Capture the cell that displays the provided text and extract its [X, Y] central coordinate. 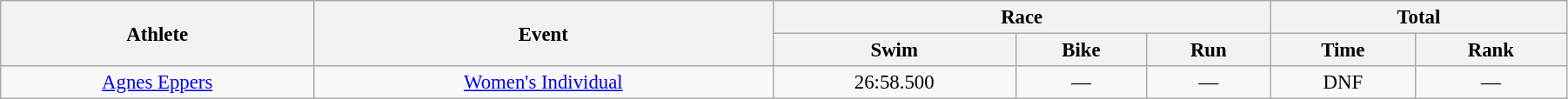
Total [1418, 17]
Agnes Eppers [157, 82]
Bike [1081, 50]
Swim [895, 50]
Rank [1491, 50]
Women's Individual [543, 82]
26:58.500 [895, 82]
Race [1022, 17]
Time [1343, 50]
Event [543, 33]
DNF [1343, 82]
Athlete [157, 33]
Run [1208, 50]
